Output the [x, y] coordinate of the center of the cell containing the given text.  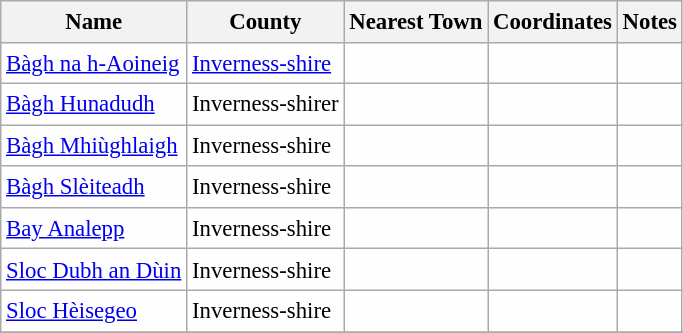
Nearest Town [416, 22]
Notes [650, 22]
Bàgh Slèiteadh [94, 186]
Coordinates [553, 22]
Bàgh Hunadudh [94, 104]
Name [94, 22]
Bay Analepp [94, 228]
Bàgh Mhiùghlaigh [94, 146]
Bàgh na h-Aoineig [94, 62]
County [266, 22]
Sloc Dubh an Dùin [94, 270]
Sloc Hèisegeo [94, 312]
Inverness-shirer [266, 104]
